Return (X, Y) of the center of cell containing provided text 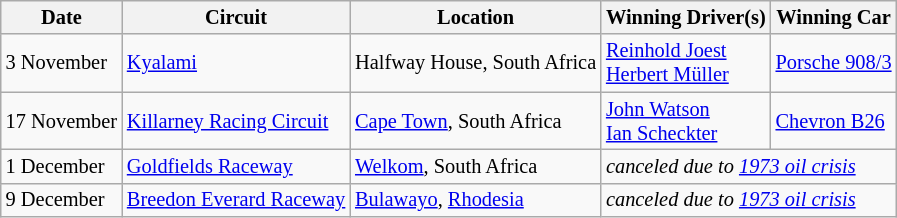
Location (476, 17)
9 December (62, 200)
Winning Driver(s) (686, 17)
Halfway House, South Africa (476, 63)
Bulawayo, Rhodesia (476, 200)
Kyalami (236, 63)
3 November (62, 63)
Porsche 908/3 (834, 63)
Reinhold Joest Herbert Müller (686, 63)
Welkom, South Africa (476, 166)
Date (62, 17)
Winning Car (834, 17)
1 December (62, 166)
Cape Town, South Africa (476, 121)
Chevron B26 (834, 121)
Circuit (236, 17)
Killarney Racing Circuit (236, 121)
John Watson Ian Scheckter (686, 121)
17 November (62, 121)
Goldfields Raceway (236, 166)
Breedon Everard Raceway (236, 200)
